Pinpoint the cell where the given text exists, returning its (x, y) midpoint coordinate. 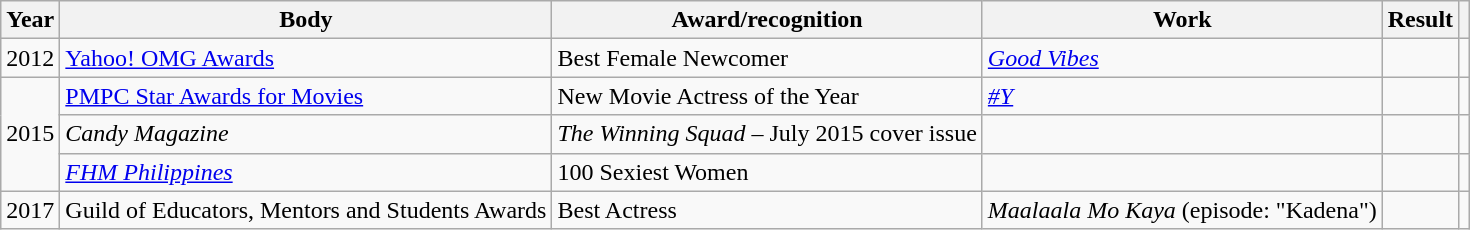
100 Sexiest Women (767, 172)
Maalaala Mo Kaya (episode: "Kadena") (1182, 210)
Work (1182, 20)
Guild of Educators, Mentors and Students Awards (306, 210)
New Movie Actress of the Year (767, 96)
The Winning Squad – July 2015 cover issue (767, 134)
2015 (30, 134)
2017 (30, 210)
PMPC Star Awards for Movies (306, 96)
Best Actress (767, 210)
Yahoo! OMG Awards (306, 58)
Result (1420, 20)
Body (306, 20)
Candy Magazine (306, 134)
Best Female Newcomer (767, 58)
Award/recognition (767, 20)
FHM Philippines (306, 172)
#Y (1182, 96)
2012 (30, 58)
Year (30, 20)
Good Vibes (1182, 58)
